Extract the [X, Y] coordinate from the center of the cell holding the provided text.  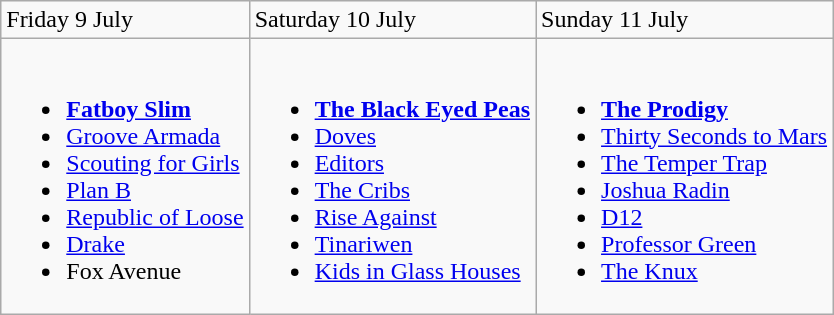
Saturday 10 July [392, 20]
Fatboy SlimGroove ArmadaScouting for GirlsPlan BRepublic of LooseDrakeFox Avenue [125, 176]
Sunday 11 July [684, 20]
The Black Eyed PeasDovesEditorsThe CribsRise AgainstTinariwenKids in Glass Houses [392, 176]
Friday 9 July [125, 20]
The ProdigyThirty Seconds to MarsThe Temper TrapJoshua RadinD12Professor GreenThe Knux [684, 176]
